From the cell containing the given text, extract its center point as [X, Y] coordinate. 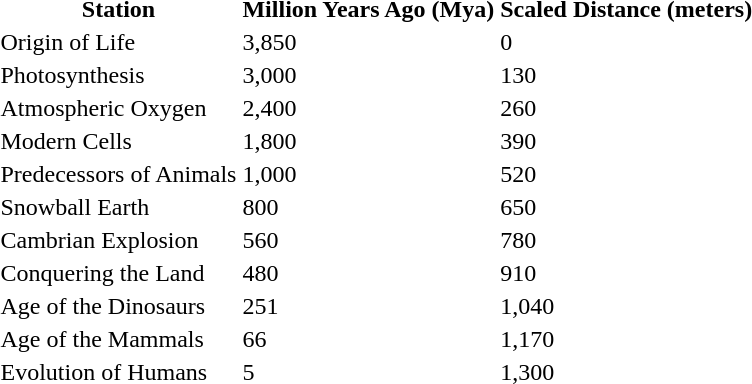
3,000 [368, 75]
2,400 [368, 108]
480 [368, 273]
800 [368, 207]
3,850 [368, 42]
1,000 [368, 174]
66 [368, 339]
560 [368, 240]
251 [368, 306]
1,800 [368, 141]
